Return [X, Y] of the center of cell containing provided text 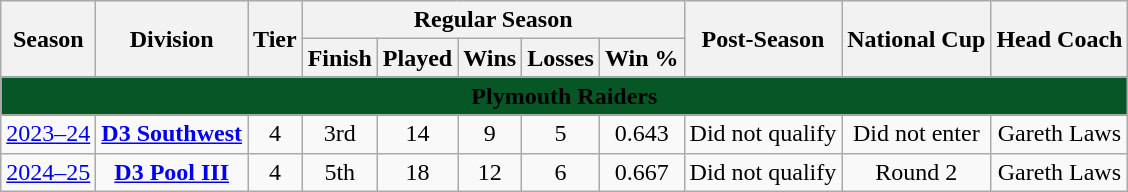
0.667 [642, 172]
National Cup [916, 39]
5 [561, 134]
Did not enter [916, 134]
6 [561, 172]
0.643 [642, 134]
2024–25 [48, 172]
Post-Season [763, 39]
Finish [340, 58]
18 [417, 172]
Season [48, 39]
Regular Season [493, 20]
Plymouth Raiders [564, 96]
14 [417, 134]
Tier [276, 39]
12 [490, 172]
D3 Southwest [172, 134]
9 [490, 134]
Win % [642, 58]
2023–24 [48, 134]
Losses [561, 58]
D3 Pool III [172, 172]
Wins [490, 58]
Round 2 [916, 172]
Played [417, 58]
Head Coach [1060, 39]
3rd [340, 134]
Division [172, 39]
5th [340, 172]
